Return [x, y] of the center of cell containing provided text 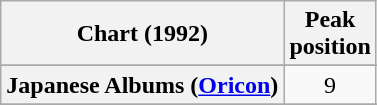
Japanese Albums (Oricon) [142, 85]
Peak position [330, 34]
9 [330, 85]
Chart (1992) [142, 34]
